For the text-containing cell, return its midpoint in [x, y] coordinate format. 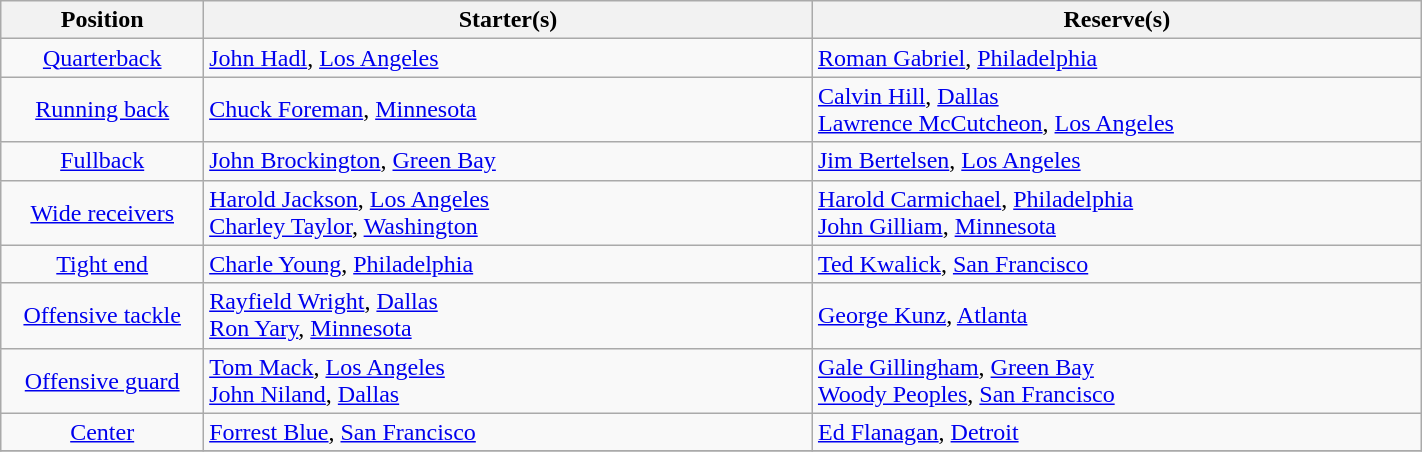
Offensive guard [102, 380]
Tom Mack, Los Angeles John Niland, Dallas [508, 380]
George Kunz, Atlanta [1116, 316]
Running back [102, 110]
Harold Carmichael, Philadelphia John Gilliam, Minnesota [1116, 212]
Calvin Hill, Dallas Lawrence McCutcheon, Los Angeles [1116, 110]
John Brockington, Green Bay [508, 161]
Tight end [102, 264]
Ed Flanagan, Detroit [1116, 432]
Fullback [102, 161]
Rayfield Wright, Dallas Ron Yary, Minnesota [508, 316]
Charle Young, Philadelphia [508, 264]
Chuck Foreman, Minnesota [508, 110]
Harold Jackson, Los Angeles Charley Taylor, Washington [508, 212]
John Hadl, Los Angeles [508, 58]
Offensive tackle [102, 316]
Position [102, 20]
Jim Bertelsen, Los Angeles [1116, 161]
Quarterback [102, 58]
Ted Kwalick, San Francisco [1116, 264]
Gale Gillingham, Green Bay Woody Peoples, San Francisco [1116, 380]
Roman Gabriel, Philadelphia [1116, 58]
Wide receivers [102, 212]
Starter(s) [508, 20]
Center [102, 432]
Reserve(s) [1116, 20]
Forrest Blue, San Francisco [508, 432]
